Return the (x, y) coordinate for the center point of the cell that contains the specified text.  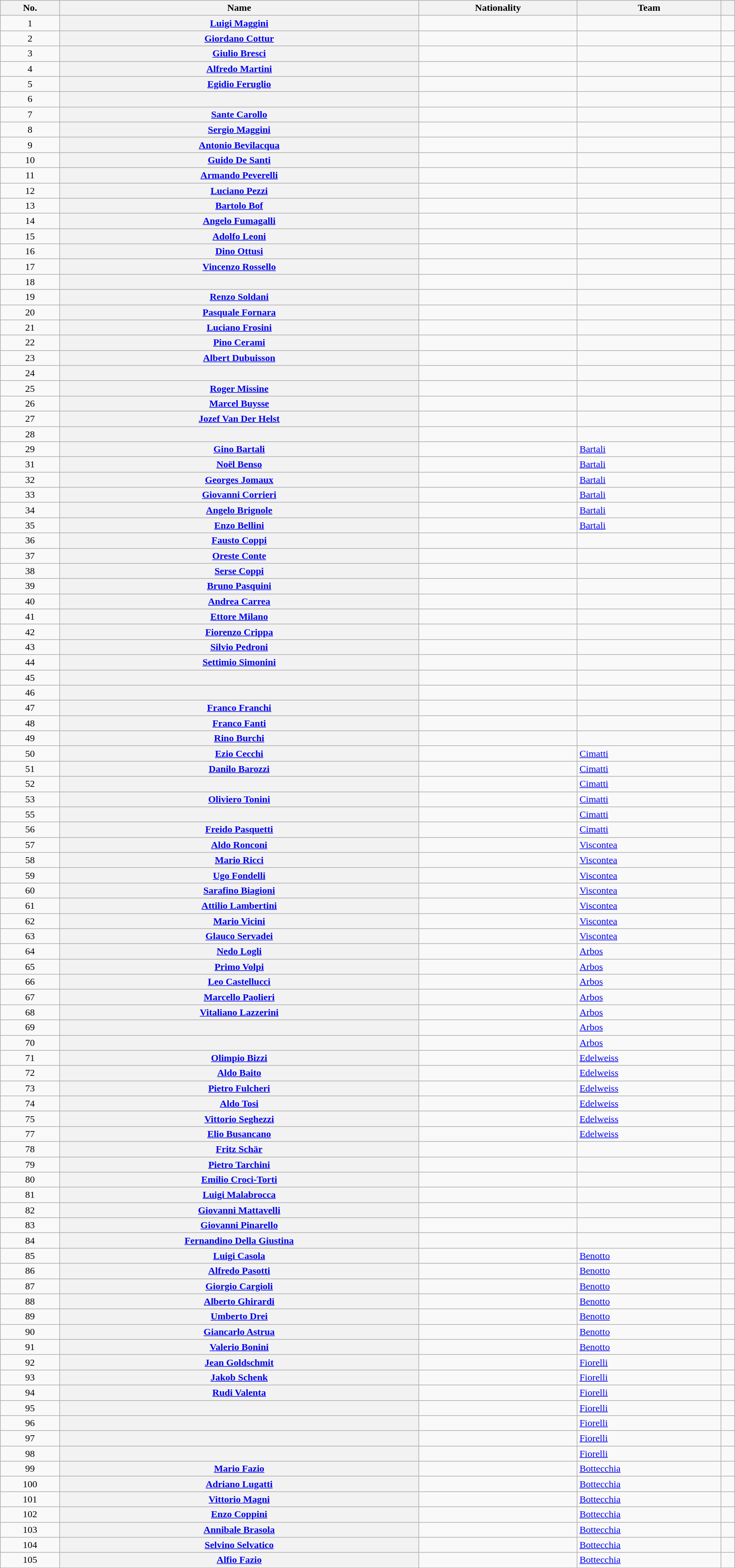
63 (30, 936)
Pietro Tarchini (239, 1165)
31 (30, 465)
25 (30, 388)
Sergio Maggini (239, 130)
Primo Volpi (239, 967)
83 (30, 1225)
Luigi Casola (239, 1256)
85 (30, 1256)
61 (30, 906)
Elio Busancano (239, 1134)
Sarafino Biagioni (239, 890)
Mario Ricci (239, 860)
Nedo Logli (239, 952)
Giancarlo Astrua (239, 1332)
33 (30, 495)
Ugo Fondelli (239, 875)
67 (30, 997)
18 (30, 282)
Angelo Fumagalli (239, 221)
Fiorenzo Crippa (239, 632)
19 (30, 297)
97 (30, 1438)
Marcel Buysse (239, 403)
64 (30, 952)
Vincenzo Rossello (239, 267)
No. (30, 8)
22 (30, 343)
Franco Fanti (239, 723)
Giulio Bresci (239, 54)
69 (30, 1027)
39 (30, 586)
58 (30, 860)
Sante Carollo (239, 114)
Alberto Ghirardi (239, 1301)
Pino Cerami (239, 343)
13 (30, 206)
46 (30, 693)
Vittorio Seghezzi (239, 1119)
Bartolo Bof (239, 206)
34 (30, 510)
Andrea Carrea (239, 601)
Umberto Drei (239, 1317)
Adolfo Leoni (239, 236)
41 (30, 616)
36 (30, 541)
Freido Pasquetti (239, 830)
Luciano Pezzi (239, 191)
Ezio Cecchi (239, 754)
Guido De Santi (239, 160)
Aldo Baito (239, 1073)
26 (30, 403)
77 (30, 1134)
60 (30, 890)
87 (30, 1286)
Renzo Soldani (239, 297)
Aldo Tosi (239, 1103)
Giorgio Cargioli (239, 1286)
100 (30, 1484)
Oreste Conte (239, 556)
Attilio Lambertini (239, 906)
Luigi Maggini (239, 23)
82 (30, 1210)
4 (30, 69)
Roger Missine (239, 388)
12 (30, 191)
Giordano Cottur (239, 38)
23 (30, 358)
Armando Peverelli (239, 175)
98 (30, 1454)
Noël Benso (239, 465)
Ettore Milano (239, 616)
50 (30, 754)
Vittorio Magni (239, 1499)
Mario Vicini (239, 921)
14 (30, 221)
102 (30, 1514)
Albert Dubuisson (239, 358)
Silvio Pedroni (239, 647)
10 (30, 160)
99 (30, 1469)
84 (30, 1241)
7 (30, 114)
81 (30, 1195)
91 (30, 1347)
Aldo Ronconi (239, 845)
88 (30, 1301)
3 (30, 54)
Nationality (498, 8)
89 (30, 1317)
9 (30, 145)
32 (30, 480)
Enzo Coppini (239, 1514)
Selvino Selvatico (239, 1545)
35 (30, 525)
6 (30, 99)
70 (30, 1043)
11 (30, 175)
43 (30, 647)
Oliviero Tonini (239, 799)
Annibale Brasola (239, 1530)
51 (30, 769)
78 (30, 1149)
Dino Ottusi (239, 251)
17 (30, 267)
52 (30, 784)
93 (30, 1377)
101 (30, 1499)
44 (30, 662)
Giovanni Corrieri (239, 495)
Giovanni Pinarello (239, 1225)
Danilo Barozzi (239, 769)
Fernandino Della Giustina (239, 1241)
1 (30, 23)
86 (30, 1271)
Luciano Frosini (239, 327)
94 (30, 1392)
Fausto Coppi (239, 541)
62 (30, 921)
66 (30, 982)
Georges Jomaux (239, 480)
Serse Coppi (239, 571)
92 (30, 1362)
Vitaliano Lazzerini (239, 1012)
Pasquale Fornara (239, 312)
42 (30, 632)
Alfredo Martini (239, 69)
53 (30, 799)
Leo Castellucci (239, 982)
Olimpio Bizzi (239, 1058)
38 (30, 571)
Alfio Fazio (239, 1560)
Jakob Schenk (239, 1377)
80 (30, 1180)
Pietro Fulcheri (239, 1088)
Antonio Bevilacqua (239, 145)
72 (30, 1073)
15 (30, 236)
Bruno Pasquini (239, 586)
Gino Bartali (239, 449)
Marcello Paolieri (239, 997)
Giovanni Mattavelli (239, 1210)
68 (30, 1012)
21 (30, 327)
Enzo Bellini (239, 525)
Glauco Servadei (239, 936)
Jozef Van Der Helst (239, 419)
95 (30, 1408)
47 (30, 708)
Adriano Lugatti (239, 1484)
59 (30, 875)
Mario Fazio (239, 1469)
8 (30, 130)
40 (30, 601)
73 (30, 1088)
20 (30, 312)
57 (30, 845)
Rino Burchi (239, 738)
Settimio Simonini (239, 662)
Jean Goldschmit (239, 1362)
65 (30, 967)
Egidio Feruglio (239, 84)
Name (239, 8)
Emilio Croci-Torti (239, 1180)
103 (30, 1530)
104 (30, 1545)
105 (30, 1560)
45 (30, 678)
Fritz Schär (239, 1149)
Rudi Valenta (239, 1392)
2 (30, 38)
Team (649, 8)
24 (30, 373)
28 (30, 434)
Alfredo Pasotti (239, 1271)
90 (30, 1332)
56 (30, 830)
Luigi Malabrocca (239, 1195)
74 (30, 1103)
96 (30, 1423)
Angelo Brignole (239, 510)
48 (30, 723)
55 (30, 814)
75 (30, 1119)
5 (30, 84)
49 (30, 738)
37 (30, 556)
29 (30, 449)
Valerio Bonini (239, 1347)
79 (30, 1165)
16 (30, 251)
71 (30, 1058)
Franco Franchi (239, 708)
27 (30, 419)
